Find where the given text appears and provide that cell's center as (X, Y) coordinate. 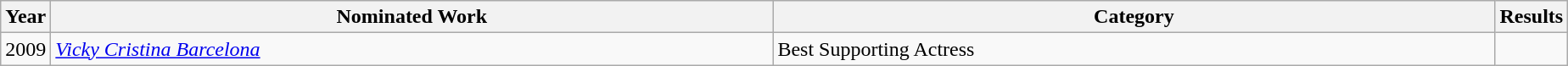
Nominated Work (412, 17)
Results (1532, 17)
Year (25, 17)
Category (1134, 17)
2009 (25, 49)
Best Supporting Actress (1134, 49)
Vicky Cristina Barcelona (412, 49)
